Pinpoint the cell where the given text exists, returning its (X, Y) midpoint coordinate. 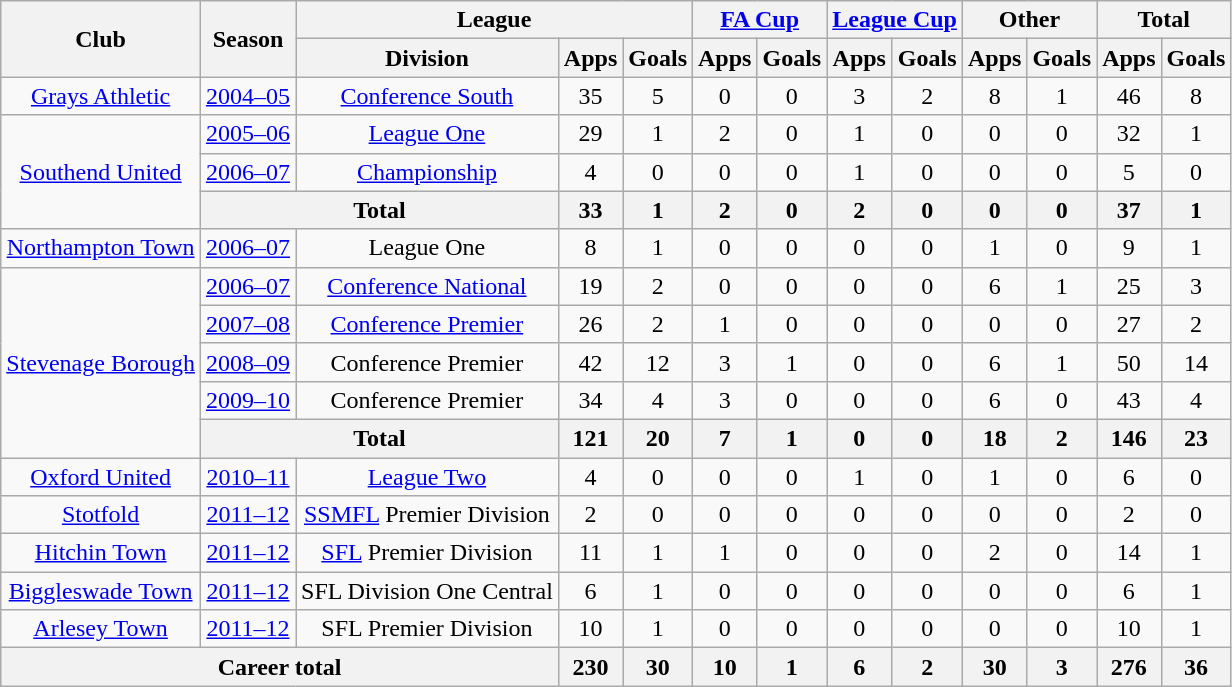
Other (1029, 20)
Conference South (428, 96)
36 (1196, 667)
18 (994, 438)
2010–11 (248, 477)
32 (1129, 134)
27 (1129, 324)
2005–06 (248, 134)
34 (590, 400)
46 (1129, 96)
29 (590, 134)
25 (1129, 286)
Hitchin Town (101, 553)
11 (590, 553)
League Two (428, 477)
19 (590, 286)
7 (725, 438)
Championship (428, 172)
23 (1196, 438)
Grays Athletic (101, 96)
121 (590, 438)
146 (1129, 438)
Conference National (428, 286)
12 (658, 362)
Oxford United (101, 477)
Season (248, 39)
26 (590, 324)
33 (590, 210)
Southend United (101, 172)
Northampton Town (101, 248)
43 (1129, 400)
Career total (280, 667)
SFL Division One Central (428, 591)
42 (590, 362)
SSMFL Premier Division (428, 515)
League Cup (895, 20)
Biggleswade Town (101, 591)
Stotfold (101, 515)
Division (428, 58)
Club (101, 39)
230 (590, 667)
Arlesey Town (101, 629)
League (494, 20)
20 (658, 438)
2008–09 (248, 362)
35 (590, 96)
50 (1129, 362)
2007–08 (248, 324)
9 (1129, 248)
2009–10 (248, 400)
Stevenage Borough (101, 362)
276 (1129, 667)
2004–05 (248, 96)
37 (1129, 210)
FA Cup (760, 20)
